Capture the cell that displays the provided text and extract its [X, Y] central coordinate. 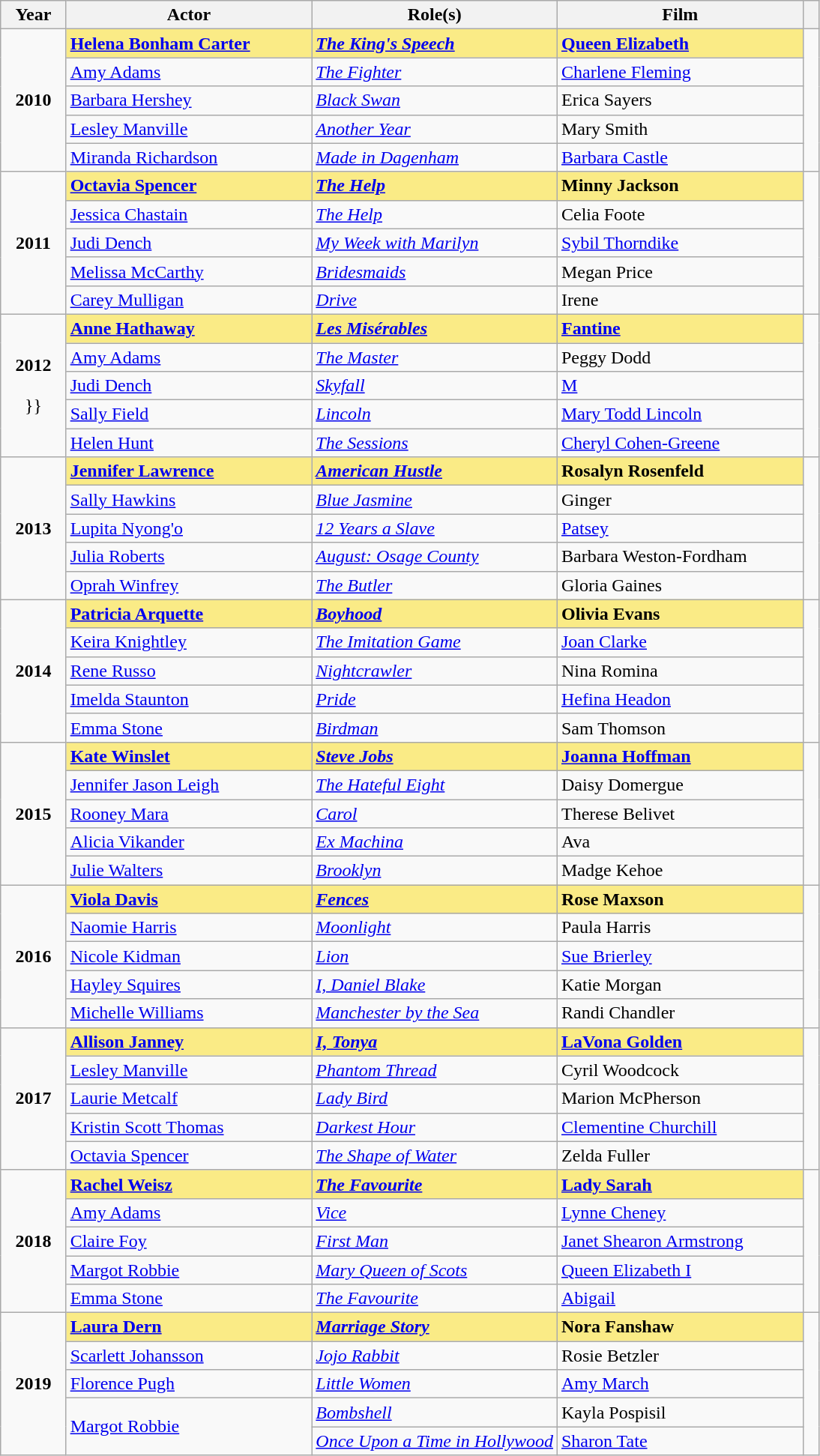
2012}} [33, 385]
Bombshell [435, 1413]
The Shape of Water [435, 1156]
Pride [435, 699]
Mary Smith [680, 129]
Rosie Betzler [680, 1356]
Sharon Tate [680, 1441]
Sybil Thorndike [680, 243]
2017 [33, 1099]
Carol [435, 813]
Therese Belivet [680, 813]
Barbara Castle [680, 157]
Melissa McCarthy [189, 271]
Scarlett Johansson [189, 1356]
Jessica Chastain [189, 214]
Lynne Cheney [680, 1212]
First Man [435, 1241]
Made in Dagenham [435, 157]
Naomie Harris [189, 928]
2015 [33, 813]
Erica Sayers [680, 100]
Darkest Hour [435, 1127]
2016 [33, 956]
My Week with Marilyn [435, 243]
Lupita Nyong'o [189, 528]
Vice [435, 1212]
Olivia Evans [680, 614]
The King's Speech [435, 43]
Queen Elizabeth I [680, 1270]
Keira Knightley [189, 642]
Phantom Thread [435, 1070]
Jojo Rabbit [435, 1356]
Kayla Pospisil [680, 1413]
Zelda Fuller [680, 1156]
Skyfall [435, 386]
Moonlight [435, 928]
Gloria Gaines [680, 585]
2013 [33, 528]
The Fighter [435, 72]
Film [680, 15]
Alicia Vikander [189, 842]
Lion [435, 956]
Rose Maxson [680, 899]
Lincoln [435, 414]
Miranda Richardson [189, 157]
Imelda Staunton [189, 699]
The Hateful Eight [435, 785]
Amy March [680, 1384]
American Hustle [435, 471]
Laura Dern [189, 1327]
Les Misérables [435, 328]
Lady Bird [435, 1099]
Daisy Domergue [680, 785]
Hefina Headon [680, 699]
Viola Davis [189, 899]
Year [33, 15]
Oprah Winfrey [189, 585]
Katie Morgan [680, 985]
I, Daniel Blake [435, 985]
Jennifer Jason Leigh [189, 785]
Lady Sarah [680, 1184]
Barbara Weston-Fordham [680, 557]
Irene [680, 300]
Carey Mulligan [189, 300]
Laurie Metcalf [189, 1099]
Michelle Williams [189, 1013]
I, Tonya [435, 1042]
The Imitation Game [435, 642]
Ginger [680, 500]
Actor [189, 15]
Barbara Hershey [189, 100]
Patsey [680, 528]
Rene Russo [189, 671]
Helena Bonham Carter [189, 43]
Cyril Woodcock [680, 1070]
12 Years a Slave [435, 528]
Nightcrawler [435, 671]
Peggy Dodd [680, 357]
Rachel Weisz [189, 1184]
2019 [33, 1384]
Drive [435, 300]
Joan Clarke [680, 642]
Rooney Mara [189, 813]
Manchester by the Sea [435, 1013]
Helen Hunt [189, 443]
Janet Shearon Armstrong [680, 1241]
Nicole Kidman [189, 956]
Florence Pugh [189, 1384]
Clementine Churchill [680, 1127]
Role(s) [435, 15]
The Butler [435, 585]
Black Swan [435, 100]
Joanna Hoffman [680, 756]
Randi Chandler [680, 1013]
The Master [435, 357]
Sally Hawkins [189, 500]
Blue Jasmine [435, 500]
Fences [435, 899]
Hayley Squires [189, 985]
Patricia Arquette [189, 614]
Megan Price [680, 271]
Abigail [680, 1299]
M [680, 386]
Claire Foy [189, 1241]
Ava [680, 842]
Marriage Story [435, 1327]
Cheryl Cohen-Greene [680, 443]
Another Year [435, 129]
2014 [33, 671]
Brooklyn [435, 871]
August: Osage County [435, 557]
Sue Brierley [680, 956]
2010 [33, 100]
Kristin Scott Thomas [189, 1127]
Fantine [680, 328]
Steve Jobs [435, 756]
Ex Machina [435, 842]
The Sessions [435, 443]
Allison Janney [189, 1042]
Marion McPherson [680, 1099]
Julia Roberts [189, 557]
Mary Todd Lincoln [680, 414]
Paula Harris [680, 928]
Kate Winslet [189, 756]
Mary Queen of Scots [435, 1270]
Charlene Fleming [680, 72]
Jennifer Lawrence [189, 471]
2018 [33, 1241]
2011 [33, 243]
Nina Romina [680, 671]
Little Women [435, 1384]
Sam Thomson [680, 728]
Madge Kehoe [680, 871]
LaVona Golden [680, 1042]
Birdman [435, 728]
Sally Field [189, 414]
Bridesmaids [435, 271]
Queen Elizabeth [680, 43]
Nora Fanshaw [680, 1327]
Julie Walters [189, 871]
Celia Foote [680, 214]
Rosalyn Rosenfeld [680, 471]
Once Upon a Time in Hollywood [435, 1441]
Boyhood [435, 614]
Anne Hathaway [189, 328]
Minny Jackson [680, 186]
